Identify which cell holds the provided text, then report its [x, y] central coordinate. 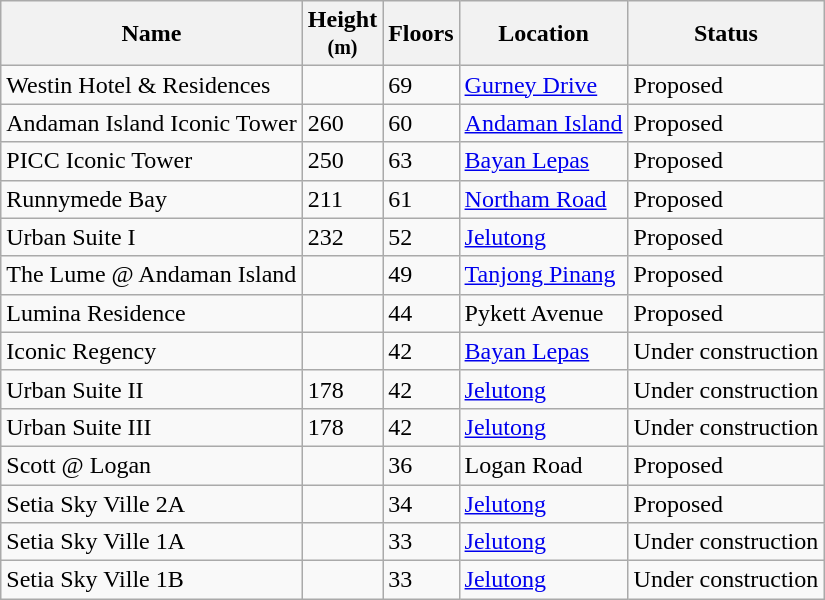
Floors [421, 34]
Name [152, 34]
Andaman Island Iconic Tower [152, 123]
250 [342, 161]
44 [421, 313]
Urban Suite II [152, 389]
The Lume @ Andaman Island [152, 275]
232 [342, 237]
Height(m) [342, 34]
Scott @ Logan [152, 465]
63 [421, 161]
Urban Suite III [152, 427]
61 [421, 199]
Westin Hotel & Residences [152, 85]
Setia Sky Ville 1B [152, 580]
Setia Sky Ville 2A [152, 503]
Runnymede Bay [152, 199]
Iconic Regency [152, 351]
49 [421, 275]
Logan Road [544, 465]
Status [726, 34]
Pykett Avenue [544, 313]
Andaman Island [544, 123]
Location [544, 34]
69 [421, 85]
Urban Suite I [152, 237]
Tanjong Pinang [544, 275]
PICC Iconic Tower [152, 161]
36 [421, 465]
211 [342, 199]
60 [421, 123]
Setia Sky Ville 1A [152, 542]
260 [342, 123]
Lumina Residence [152, 313]
52 [421, 237]
Northam Road [544, 199]
34 [421, 503]
Gurney Drive [544, 85]
